Identify which cell holds the provided text, then report its [x, y] central coordinate. 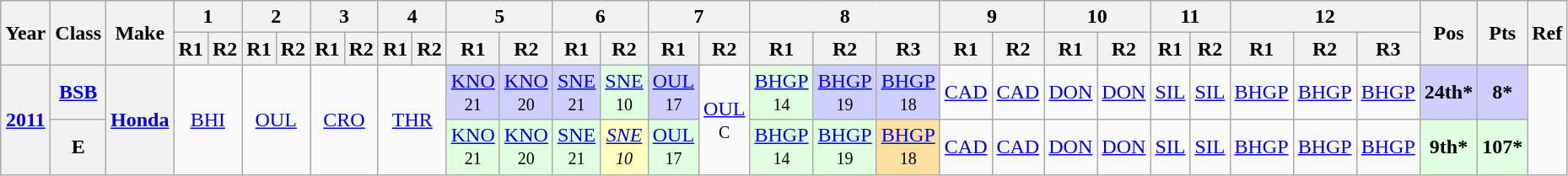
6 [601, 17]
2 [277, 17]
E [78, 147]
Pos [1448, 33]
11 [1190, 17]
4 [412, 17]
CRO [344, 120]
3 [344, 17]
Pts [1503, 33]
OUL [277, 120]
Ref [1547, 33]
Make [140, 33]
9 [992, 17]
7 [698, 17]
Class [78, 33]
10 [1097, 17]
BSB [78, 93]
24th* [1448, 93]
8* [1503, 93]
2011 [25, 120]
107* [1503, 147]
THR [412, 120]
8 [845, 17]
12 [1324, 17]
5 [499, 17]
BHI [207, 120]
Honda [140, 120]
1 [207, 17]
9th* [1448, 147]
Year [25, 33]
OULC [725, 120]
